Scan for the cell matching the given text and deliver its (X, Y) coordinate at center. 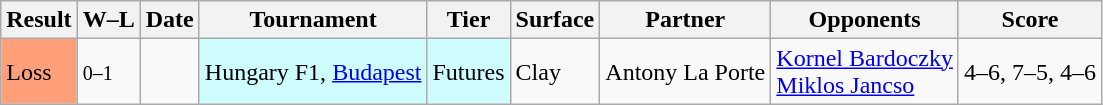
Futures (468, 72)
Tournament (313, 20)
Score (1030, 20)
Opponents (865, 20)
4–6, 7–5, 4–6 (1030, 72)
Surface (555, 20)
Loss (39, 72)
Result (39, 20)
0–1 (108, 72)
W–L (108, 20)
Antony La Porte (686, 72)
Partner (686, 20)
Clay (555, 72)
Kornel Bardoczky Miklos Jancso (865, 72)
Tier (468, 20)
Hungary F1, Budapest (313, 72)
Date (170, 20)
